Return the (x, y) coordinate for the center point of the cell that contains the specified text.  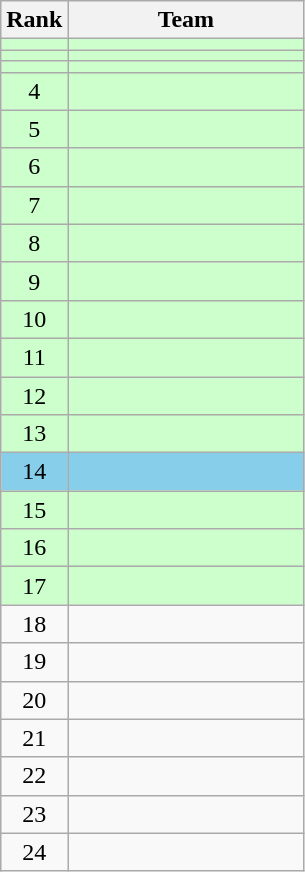
6 (34, 167)
Team (186, 20)
14 (34, 472)
9 (34, 281)
13 (34, 434)
4 (34, 91)
11 (34, 357)
24 (34, 852)
8 (34, 243)
15 (34, 510)
12 (34, 395)
21 (34, 738)
17 (34, 586)
22 (34, 776)
23 (34, 814)
10 (34, 319)
7 (34, 205)
20 (34, 700)
18 (34, 624)
16 (34, 548)
Rank (34, 20)
5 (34, 129)
19 (34, 662)
